Output the [x, y] coordinate of the center of the cell containing the given text.  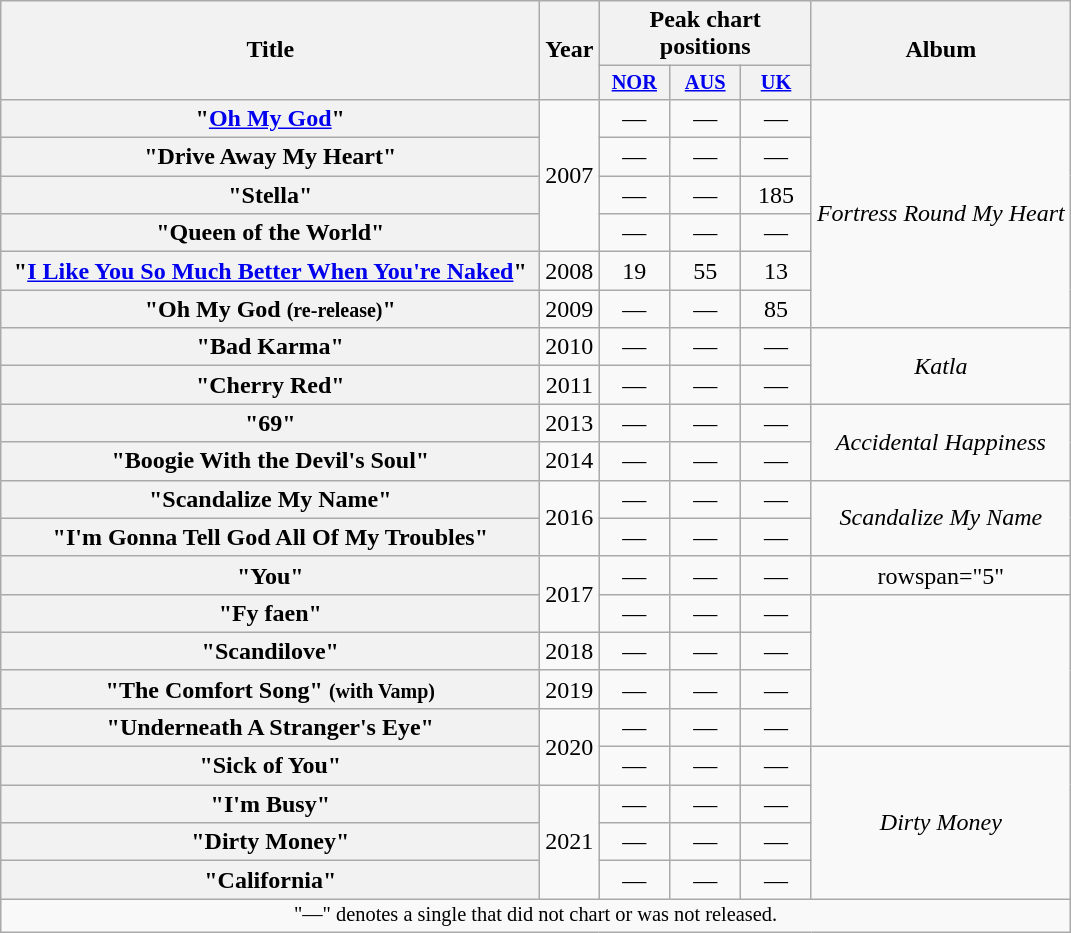
NOR [634, 83]
19 [634, 271]
"I'm Busy" [270, 804]
rowspan="5" [940, 575]
Scandalize My Name [940, 518]
Katla [940, 366]
2017 [570, 594]
"I Like You So Much Better When You're Naked" [270, 271]
Fortress Round My Heart [940, 213]
"Bad Karma" [270, 347]
Peak chart positions [706, 34]
"Oh My God (re-release)" [270, 309]
2010 [570, 347]
"Sick of You" [270, 766]
"Drive Away My Heart" [270, 157]
2007 [570, 175]
13 [776, 271]
"Cherry Red" [270, 385]
2013 [570, 423]
"Fy faen" [270, 613]
85 [776, 309]
2008 [570, 271]
2021 [570, 842]
"Stella" [270, 195]
AUS [706, 83]
2011 [570, 385]
Year [570, 50]
"Oh My God" [270, 118]
"California" [270, 880]
2009 [570, 309]
2019 [570, 689]
"Queen of the World" [270, 233]
"I'm Gonna Tell God All Of My Troubles" [270, 537]
"The Comfort Song" (with Vamp) [270, 689]
"69" [270, 423]
2018 [570, 651]
UK [776, 83]
2020 [570, 746]
"Underneath A Stranger's Eye" [270, 727]
"—" denotes a single that did not chart or was not released. [536, 916]
Accidental Happiness [940, 442]
Dirty Money [940, 823]
"Scandalize My Name" [270, 499]
55 [706, 271]
Title [270, 50]
2014 [570, 461]
"You" [270, 575]
"Dirty Money" [270, 842]
2016 [570, 518]
"Scandilove" [270, 651]
"Boogie With the Devil's Soul" [270, 461]
185 [776, 195]
Album [940, 50]
